Detect which cell encompasses the target text, then output its (x, y) center coordinate. 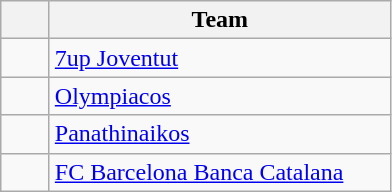
Team (220, 20)
Olympiacos (220, 96)
7up Joventut (220, 58)
FC Barcelona Banca Catalana (220, 172)
Panathinaikos (220, 134)
